Determine the [X, Y] coordinate at the center of the cell enclosing the given text.  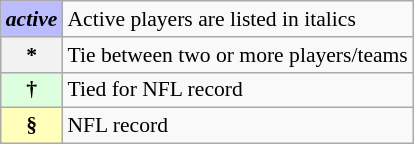
† [32, 90]
Tie between two or more players/teams [237, 55]
Tied for NFL record [237, 90]
§ [32, 126]
NFL record [237, 126]
active [32, 19]
Active players are listed in italics [237, 19]
* [32, 55]
